Locate the cell with the specified text and output its [X, Y] center coordinate. 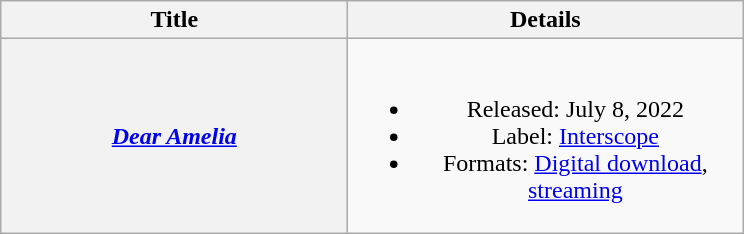
Released: July 8, 2022Label: InterscopeFormats: Digital download, streaming [546, 136]
Dear Amelia [174, 136]
Title [174, 20]
Details [546, 20]
